Search for the cell housing the specified text and yield its (x, y) center coordinate. 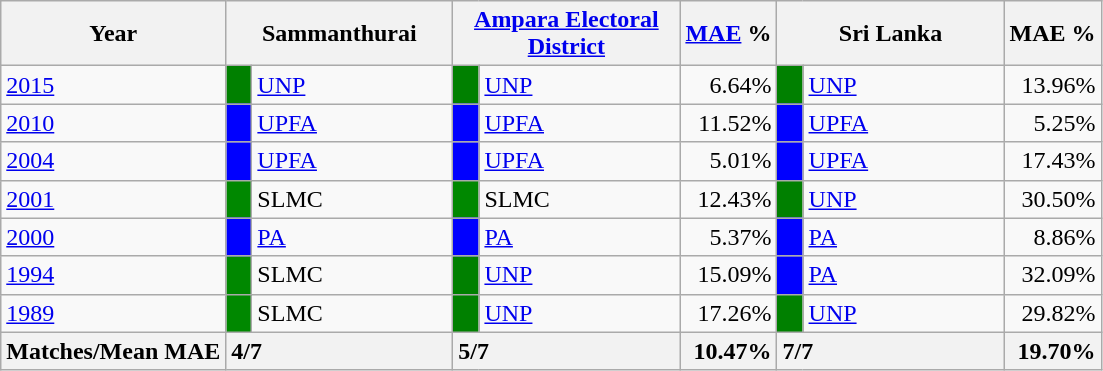
Matches/Mean MAE (114, 351)
8.86% (1052, 237)
10.47% (728, 351)
4/7 (340, 351)
29.82% (1052, 313)
32.09% (1052, 275)
30.50% (1052, 199)
12.43% (728, 199)
Year (114, 34)
5/7 (566, 351)
Ampara Electoral District (566, 34)
11.52% (728, 123)
Sammanthurai (340, 34)
17.43% (1052, 161)
2001 (114, 199)
17.26% (728, 313)
2004 (114, 161)
13.96% (1052, 85)
5.37% (728, 237)
2015 (114, 85)
5.01% (728, 161)
1994 (114, 275)
7/7 (890, 351)
2010 (114, 123)
5.25% (1052, 123)
2000 (114, 237)
19.70% (1052, 351)
15.09% (728, 275)
1989 (114, 313)
6.64% (728, 85)
Sri Lanka (890, 34)
